Provide the [x, y] coordinate of the cell's center where the given text is located.  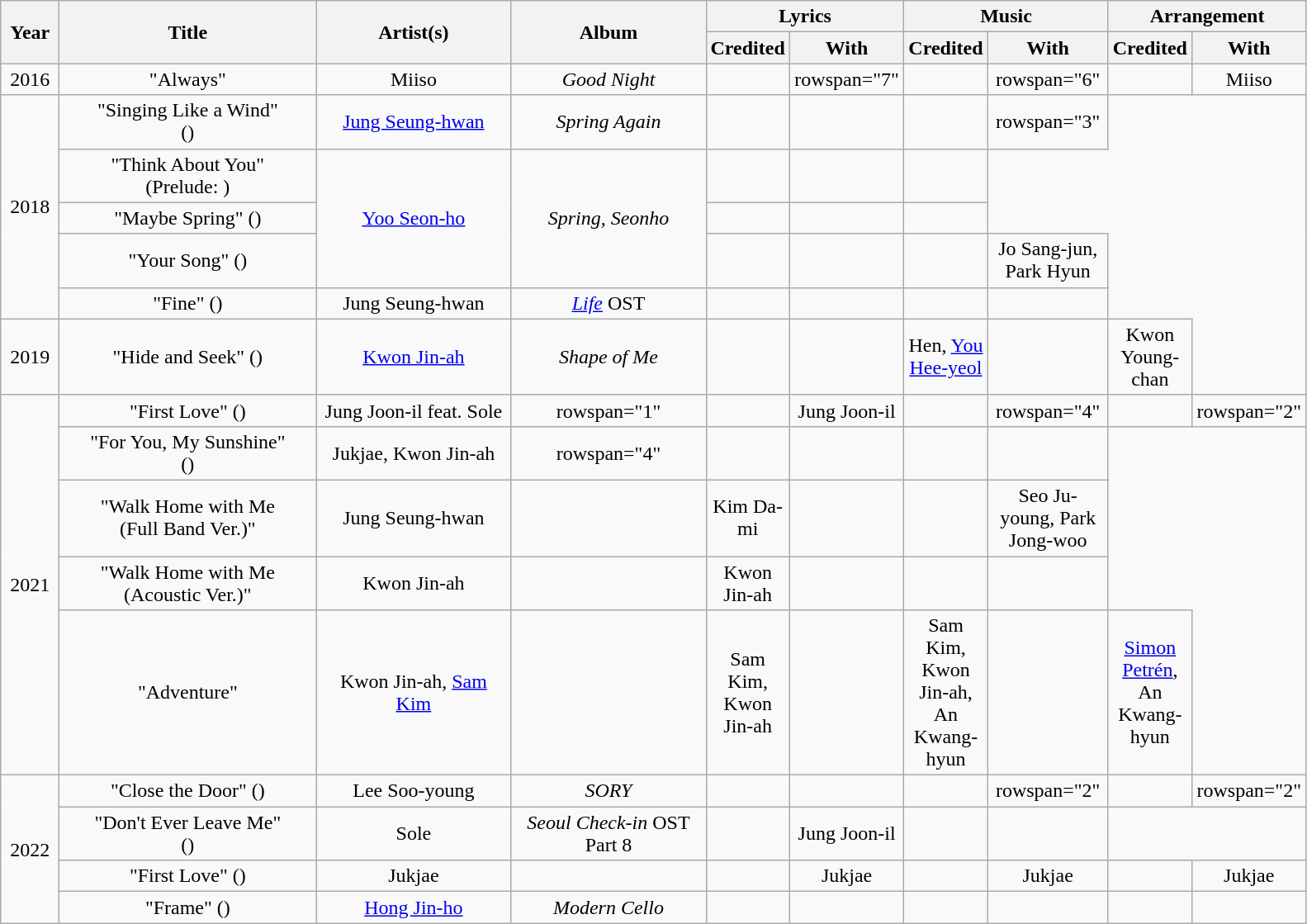
"Adventure" [188, 693]
"Think About You"(Prelude: ) [188, 175]
SORY [609, 791]
"Hide and Seek" () [188, 357]
Sole [414, 834]
Seo Ju-young, Park Jong-woo [1048, 518]
"Fine" () [188, 303]
Simon Petrén, An Kwang-hyun [1149, 693]
Jo Sang-jun, Park Hyun [1048, 261]
Artist(s) [414, 32]
Hong Jin-ho [414, 907]
Yoo Seon-ho [414, 218]
rowspan="6" [1048, 79]
Kwon Young-chan [1149, 357]
rowspan="1" [609, 410]
Sam Kim, Kwon Jin-ah [748, 693]
"Walk Home with Me(Acoustic Ver.)" [188, 583]
"Frame" () [188, 907]
Seoul Check-in OST Part 8 [609, 834]
Modern Cello [609, 907]
Sam Kim, Kwon Jin-ah, An Kwang-hyun [946, 693]
2019 [30, 357]
Kwon Jin-ah, Sam Kim [414, 693]
"Close the Door" () [188, 791]
"Your Song" () [188, 261]
2021 [30, 585]
2022 [30, 849]
Lyrics [805, 17]
Album [609, 32]
rowspan="3" [1048, 122]
"Maybe Spring" () [188, 218]
Shape of Me [609, 357]
Jukjae, Kwon Jin-ah [414, 453]
"Don't Ever Leave Me" () [188, 834]
"Walk Home with Me(Full Band Ver.)" [188, 518]
Year [30, 32]
Hen, You Hee-yeol [946, 357]
Spring, Seonho [609, 218]
Good Night [609, 79]
Music [1006, 17]
rowspan="7" [847, 79]
"Always" [188, 79]
Kim Da-mi [748, 518]
"Singing Like a Wind"() [188, 122]
Spring Again [609, 122]
Jung Joon-il feat. Sole [414, 410]
2016 [30, 79]
Arrangement [1207, 17]
Lee Soo-young [414, 791]
Life OST [609, 303]
Title [188, 32]
2018 [30, 206]
"For You, My Sunshine"() [188, 453]
